Output the (X, Y) coordinate of the center of the cell containing the given text.  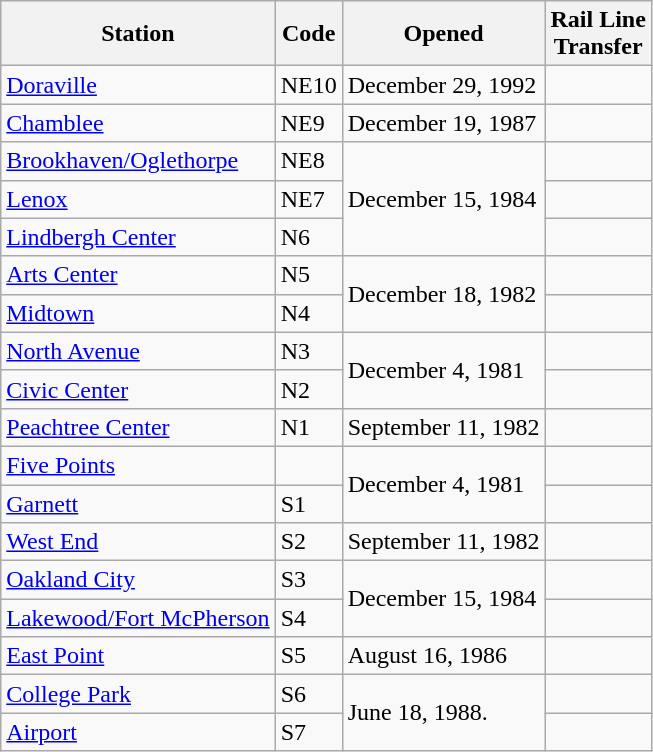
S6 (308, 694)
NE8 (308, 161)
Brookhaven/Oglethorpe (138, 161)
Oakland City (138, 580)
Lenox (138, 199)
December 29, 1992 (444, 85)
Civic Center (138, 389)
Arts Center (138, 275)
August 16, 1986 (444, 656)
N4 (308, 313)
East Point (138, 656)
Garnett (138, 503)
S5 (308, 656)
North Avenue (138, 351)
Lindbergh Center (138, 237)
December 18, 1982 (444, 294)
Doraville (138, 85)
N3 (308, 351)
S4 (308, 618)
N5 (308, 275)
Lakewood/Fort McPherson (138, 618)
Midtown (138, 313)
December 19, 1987 (444, 123)
Chamblee (138, 123)
S3 (308, 580)
NE7 (308, 199)
College Park (138, 694)
Code (308, 34)
NE9 (308, 123)
N6 (308, 237)
Station (138, 34)
S7 (308, 732)
Rail LineTransfer (598, 34)
Opened (444, 34)
N1 (308, 427)
June 18, 1988. (444, 713)
S1 (308, 503)
Five Points (138, 465)
NE10 (308, 85)
Airport (138, 732)
Peachtree Center (138, 427)
N2 (308, 389)
West End (138, 542)
S2 (308, 542)
